Identify which cell holds the provided text, then report its [x, y] central coordinate. 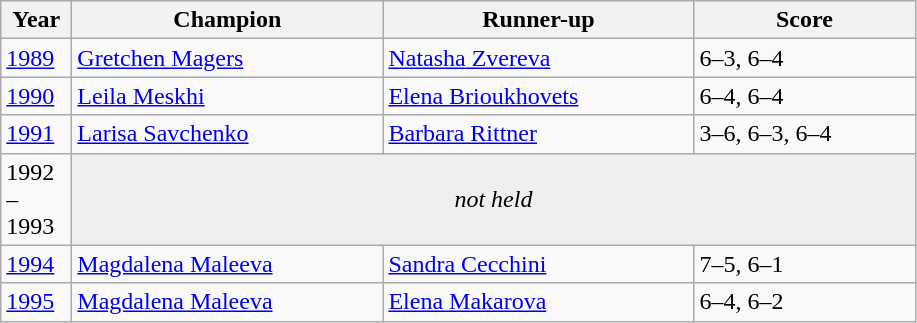
1992–1993 [36, 199]
1994 [36, 264]
1991 [36, 134]
Natasha Zvereva [538, 58]
Runner-up [538, 20]
Year [36, 20]
Sandra Cecchini [538, 264]
1990 [36, 96]
6–4, 6–4 [804, 96]
Champion [228, 20]
3–6, 6–3, 6–4 [804, 134]
1989 [36, 58]
Barbara Rittner [538, 134]
7–5, 6–1 [804, 264]
not held [494, 199]
Elena Makarova [538, 302]
Gretchen Magers [228, 58]
6–4, 6–2 [804, 302]
Elena Brioukhovets [538, 96]
Score [804, 20]
6–3, 6–4 [804, 58]
1995 [36, 302]
Leila Meskhi [228, 96]
Larisa Savchenko [228, 134]
